Scan for the cell matching the given text and deliver its [X, Y] coordinate at center. 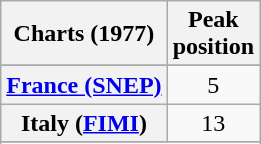
13 [213, 123]
Italy (FIMI) [84, 123]
France (SNEP) [84, 85]
Charts (1977) [84, 34]
5 [213, 85]
Peakposition [213, 34]
